From the cell containing the given text, extract its center point as (X, Y) coordinate. 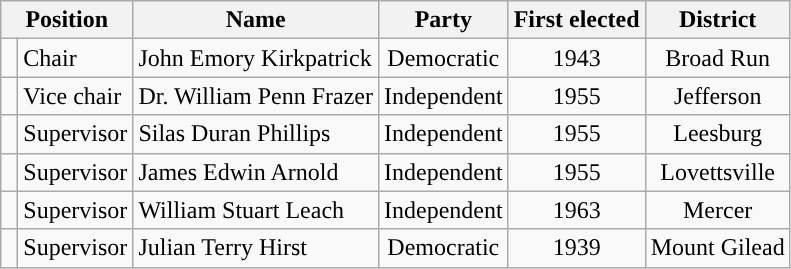
Jefferson (718, 96)
Mercer (718, 210)
James Edwin Arnold (256, 172)
Broad Run (718, 58)
District (718, 20)
Leesburg (718, 134)
Silas Duran Phillips (256, 134)
First elected (576, 20)
1963 (576, 210)
Vice chair (76, 96)
Position (67, 20)
Lovettsville (718, 172)
Chair (76, 58)
Party (443, 20)
Dr. William Penn Frazer (256, 96)
Name (256, 20)
William Stuart Leach (256, 210)
Mount Gilead (718, 248)
1939 (576, 248)
John Emory Kirkpatrick (256, 58)
1943 (576, 58)
Julian Terry Hirst (256, 248)
